Pinpoint the cell where the given text exists, returning its (X, Y) midpoint coordinate. 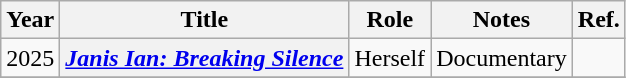
Notes (502, 20)
Role (390, 20)
Title (204, 20)
2025 (30, 58)
Janis Ian: Breaking Silence (204, 58)
Year (30, 20)
Herself (390, 58)
Documentary (502, 58)
Ref. (598, 20)
